Scan for the cell matching the given text and deliver its (X, Y) coordinate at center. 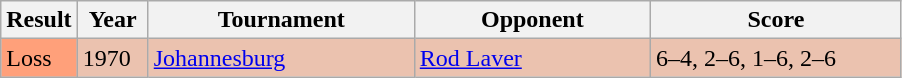
Tournament (281, 20)
Year (112, 20)
6–4, 2–6, 1–6, 2–6 (776, 58)
Score (776, 20)
Opponent (532, 20)
Johannesburg (281, 58)
Result (39, 20)
1970 (112, 58)
Rod Laver (532, 58)
Loss (39, 58)
